Provide the [x, y] coordinate of the cell's center where the given text is located.  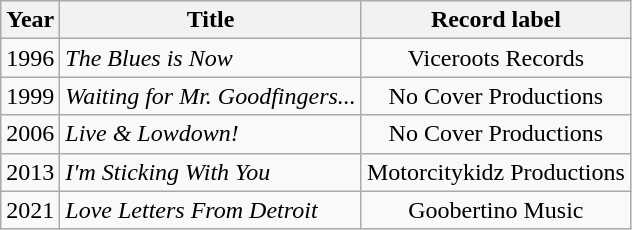
Record label [496, 20]
Title [211, 20]
Viceroots Records [496, 58]
The Blues is Now [211, 58]
Waiting for Mr. Goodfingers... [211, 96]
2021 [30, 210]
Live & Lowdown! [211, 134]
1996 [30, 58]
1999 [30, 96]
Goobertino Music [496, 210]
Year [30, 20]
I'm Sticking With You [211, 172]
Motorcitykidz Productions [496, 172]
2013 [30, 172]
Love Letters From Detroit [211, 210]
2006 [30, 134]
